Detect which cell encompasses the target text, then output its (x, y) center coordinate. 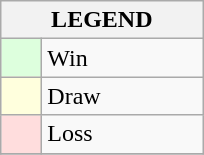
Loss (122, 134)
Draw (122, 96)
LEGEND (102, 20)
Win (122, 58)
